Locate the cell with the specified text and output its (x, y) center coordinate. 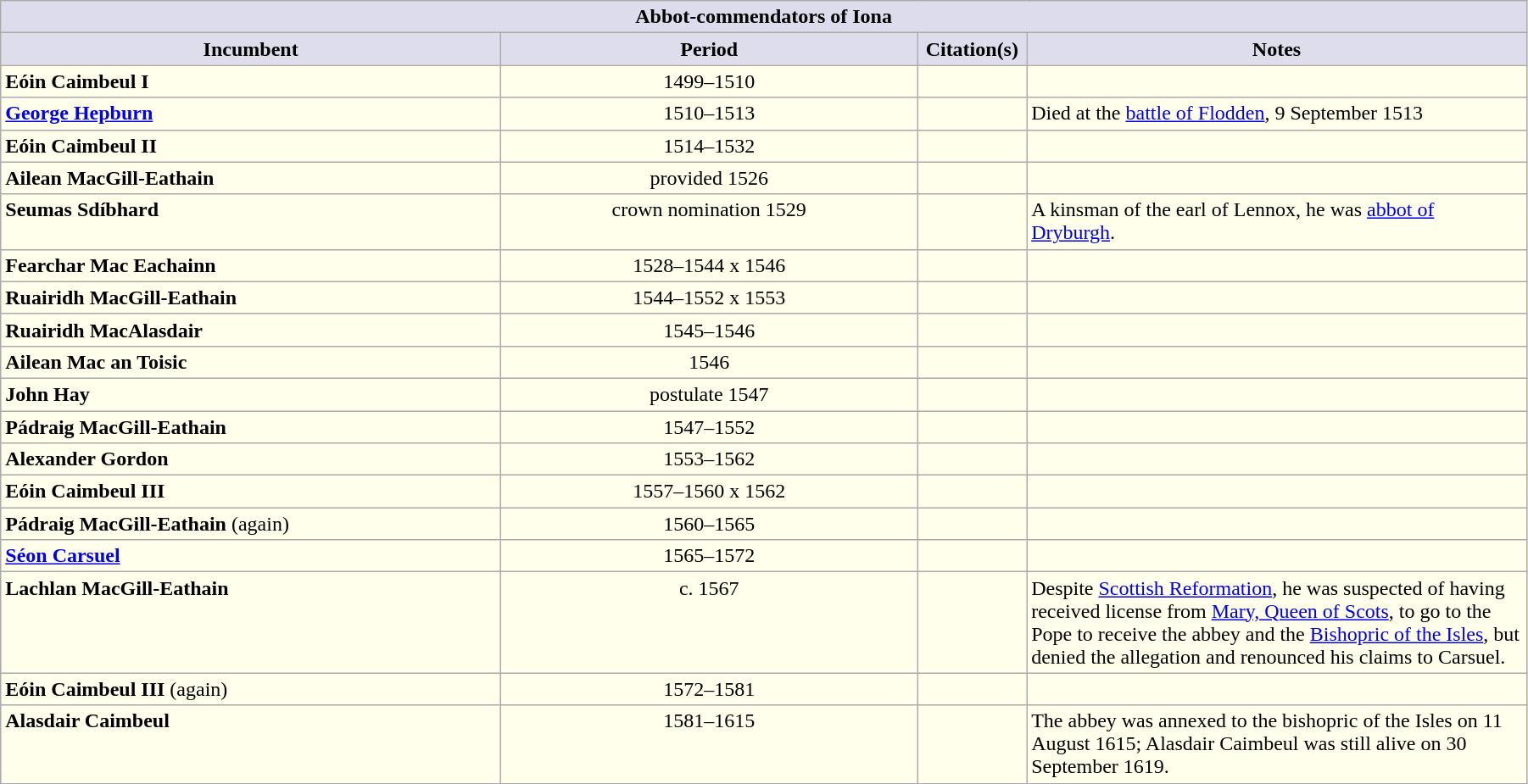
1560–1565 (709, 524)
Eóin Caimbeul II (251, 146)
1545–1546 (709, 330)
crown nomination 1529 (709, 222)
Incumbent (251, 49)
A kinsman of the earl of Lennox, he was abbot of Dryburgh. (1277, 222)
Eóin Caimbeul III (251, 492)
provided 1526 (709, 178)
Ailean MacGill-Eathain (251, 178)
1499–1510 (709, 81)
1553–1562 (709, 459)
1557–1560 x 1562 (709, 492)
Seumas Sdíbhard (251, 222)
Alexander Gordon (251, 459)
George Hepburn (251, 114)
The abbey was annexed to the bishopric of the Isles on 11 August 1615; Alasdair Caimbeul was still alive on 30 September 1619. (1277, 744)
Abbot-commendators of Iona (764, 17)
Period (709, 49)
1544–1552 x 1553 (709, 297)
1528–1544 x 1546 (709, 265)
1565–1572 (709, 556)
1546 (709, 362)
Séon Carsuel (251, 556)
Citation(s) (972, 49)
Ailean Mac an Toisic (251, 362)
Died at the battle of Flodden, 9 September 1513 (1277, 114)
Alasdair Caimbeul (251, 744)
Ruairidh MacGill-Eathain (251, 297)
c. 1567 (709, 622)
Lachlan MacGill-Eathain (251, 622)
Notes (1277, 49)
postulate 1547 (709, 394)
Fearchar Mac Eachainn (251, 265)
Pádraig MacGill-Eathain (again) (251, 524)
Eóin Caimbeul III (again) (251, 689)
Eóin Caimbeul I (251, 81)
1572–1581 (709, 689)
Pádraig MacGill-Eathain (251, 426)
1581–1615 (709, 744)
1514–1532 (709, 146)
Ruairidh MacAlasdair (251, 330)
1510–1513 (709, 114)
1547–1552 (709, 426)
John Hay (251, 394)
